Extract the (x, y) coordinate from the center of the cell holding the provided text.  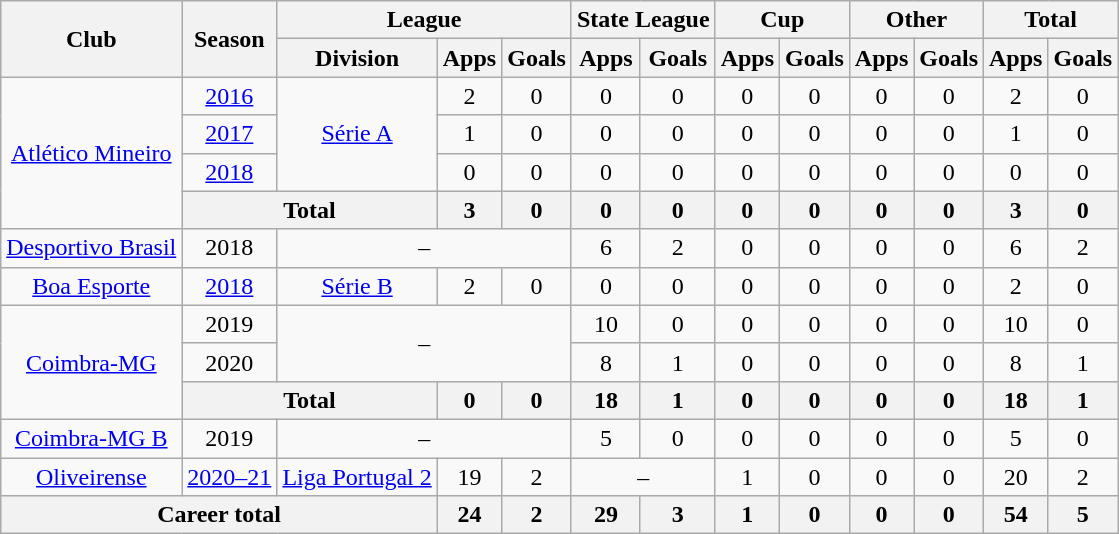
Boa Esporte (92, 286)
Série A (357, 134)
2017 (230, 134)
Coimbra-MG B (92, 438)
2020 (230, 362)
19 (469, 477)
54 (1016, 515)
Career total (219, 515)
20 (1016, 477)
Oliveirense (92, 477)
Atlético Mineiro (92, 153)
Série B (357, 286)
State League (643, 20)
Liga Portugal 2 (357, 477)
2020–21 (230, 477)
Coimbra-MG (92, 362)
League (424, 20)
Desportivo Brasil (92, 248)
Cup (782, 20)
Division (357, 58)
2016 (230, 96)
24 (469, 515)
29 (606, 515)
Club (92, 39)
Season (230, 39)
Other (916, 20)
